Find where the given text appears and provide that cell's center as [X, Y] coordinate. 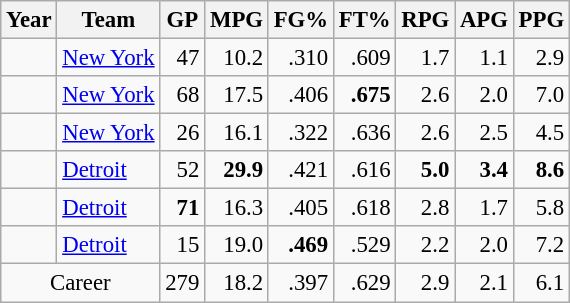
FG% [300, 20]
.310 [300, 58]
.405 [300, 208]
3.4 [484, 170]
RPG [426, 20]
FT% [364, 20]
Team [108, 20]
19.0 [237, 245]
.529 [364, 245]
52 [182, 170]
16.3 [237, 208]
.406 [300, 95]
29.9 [237, 170]
2.8 [426, 208]
.469 [300, 245]
.609 [364, 58]
7.0 [541, 95]
17.5 [237, 95]
2.2 [426, 245]
Year [29, 20]
.616 [364, 170]
MPG [237, 20]
.618 [364, 208]
.629 [364, 283]
1.1 [484, 58]
.397 [300, 283]
Career [80, 283]
6.1 [541, 283]
.636 [364, 133]
16.1 [237, 133]
5.8 [541, 208]
71 [182, 208]
279 [182, 283]
8.6 [541, 170]
26 [182, 133]
10.2 [237, 58]
18.2 [237, 283]
.421 [300, 170]
2.5 [484, 133]
.675 [364, 95]
47 [182, 58]
4.5 [541, 133]
68 [182, 95]
GP [182, 20]
APG [484, 20]
2.1 [484, 283]
PPG [541, 20]
.322 [300, 133]
15 [182, 245]
5.0 [426, 170]
7.2 [541, 245]
